Locate the cell with the specified text and output its [X, Y] center coordinate. 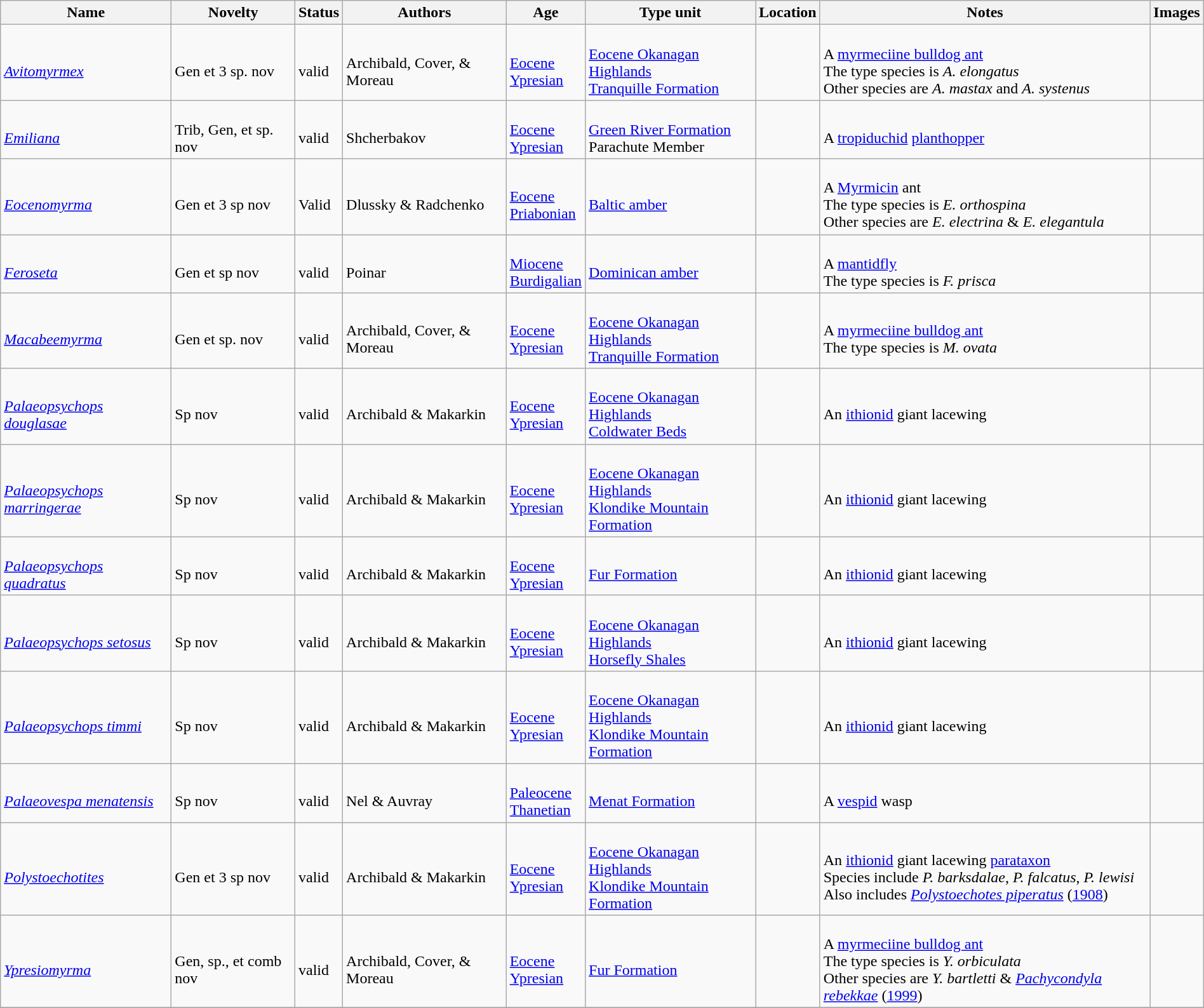
Ypresiomyrma [86, 962]
A mantidfly The type species is F. prisca [985, 264]
Valid [319, 197]
EocenePriabonian [545, 197]
Shcherbakov [425, 130]
Age [545, 13]
A Myrmicin antThe type species is E. orthospina Other species are E. electrina & E. elegantula [985, 197]
Eocene Okanagan HighlandsColdwater Beds [671, 407]
Feroseta [86, 264]
Gen et sp. nov [234, 330]
Palaeopsychops quadratus [86, 566]
Authors [425, 13]
Location [788, 13]
Gen et sp nov [234, 264]
Eocenomyrma [86, 197]
Palaeopsychops setosus [86, 633]
PaleoceneThanetian [545, 793]
Novelty [234, 13]
A vespid wasp [985, 793]
Type unit [671, 13]
An ithionid giant lacewing parataxonSpecies include P. barksdalae, P. falcatus, P. lewisiAlso includes Polystoechotes piperatus (1908) [985, 868]
Gen, sp., et comb nov [234, 962]
Dlussky & Radchenko [425, 197]
A tropiduchid planthopper [985, 130]
Avitomyrmex [86, 62]
Palaeopsychops marringerae [86, 490]
Status [319, 13]
Emiliana [86, 130]
A myrmeciine bulldog ant The type species is A. elongatus Other species are A. mastax and A. systenus [985, 62]
Trib, Gen, et sp. nov [234, 130]
Polystoechotites [86, 868]
Name [86, 13]
Images [1177, 13]
Poinar [425, 264]
A myrmeciine bulldog ant The type species is Y. orbiculata Other species are Y. bartletti & Pachycondyla rebekkae (1999) [985, 962]
Macabeemyrma [86, 330]
Gen et 3 sp. nov [234, 62]
Notes [985, 13]
A myrmeciine bulldog antThe type species is M. ovata [985, 330]
Menat Formation [671, 793]
Palaeopsychops douglasae [86, 407]
Palaeopsychops timmi [86, 717]
Palaeovespa menatensis [86, 793]
Dominican amber [671, 264]
Eocene Okanagan HighlandsHorsefly Shales [671, 633]
Baltic amber [671, 197]
MioceneBurdigalian [545, 264]
Nel & Auvray [425, 793]
Green River FormationParachute Member [671, 130]
